Pinpoint the cell where the given text exists, returning its [X, Y] midpoint coordinate. 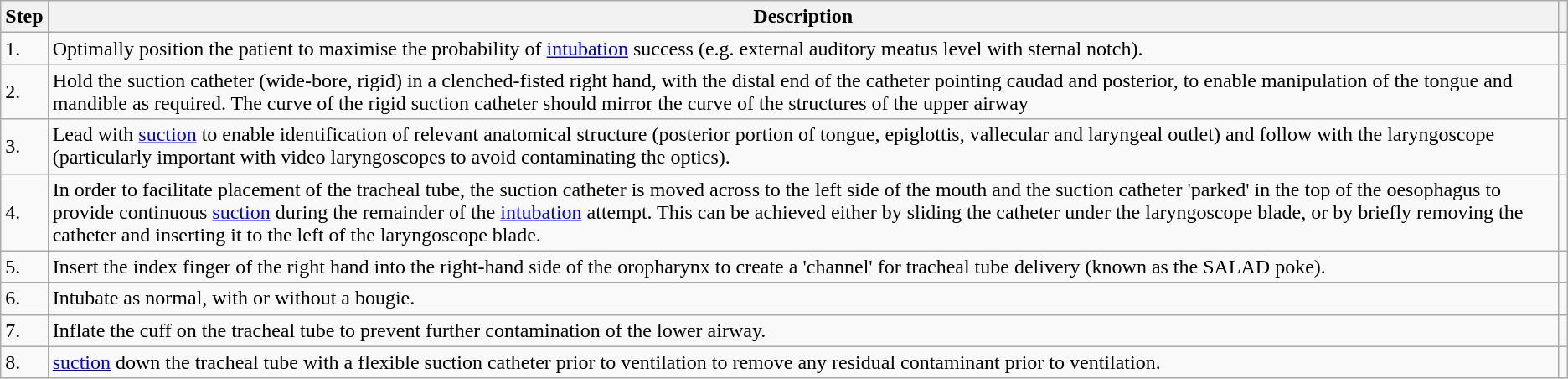
Optimally position the patient to maximise the probability of intubation success (e.g. external auditory meatus level with sternal notch). [802, 49]
3. [24, 146]
Description [802, 17]
8. [24, 362]
suction down the tracheal tube with a flexible suction catheter prior to ventilation to remove any residual contaminant prior to ventilation. [802, 362]
Step [24, 17]
4. [24, 212]
7. [24, 330]
Intubate as normal, with or without a bougie. [802, 299]
6. [24, 299]
Inflate the cuff on the tracheal tube to prevent further contamination of the lower airway. [802, 330]
1. [24, 49]
2. [24, 92]
5. [24, 267]
